From the cell containing the given text, extract its center point as [x, y] coordinate. 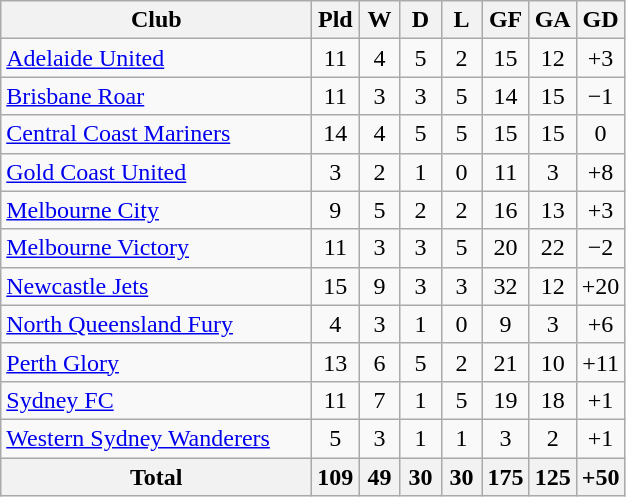
49 [380, 477]
Western Sydney Wanderers [156, 438]
10 [552, 362]
D [420, 20]
19 [506, 400]
21 [506, 362]
Total [156, 477]
Sydney FC [156, 400]
Club [156, 20]
North Queensland Fury [156, 324]
−2 [600, 248]
18 [552, 400]
175 [506, 477]
Central Coast Mariners [156, 134]
Melbourne City [156, 210]
+6 [600, 324]
Perth Glory [156, 362]
Brisbane Roar [156, 96]
125 [552, 477]
+20 [600, 286]
GA [552, 20]
GD [600, 20]
Melbourne Victory [156, 248]
32 [506, 286]
+11 [600, 362]
7 [380, 400]
20 [506, 248]
22 [552, 248]
Adelaide United [156, 58]
GF [506, 20]
Pld [336, 20]
W [380, 20]
6 [380, 362]
+8 [600, 172]
L [462, 20]
Newcastle Jets [156, 286]
+50 [600, 477]
Gold Coast United [156, 172]
−1 [600, 96]
109 [336, 477]
16 [506, 210]
